Pinpoint the cell where the given text exists, returning its (x, y) midpoint coordinate. 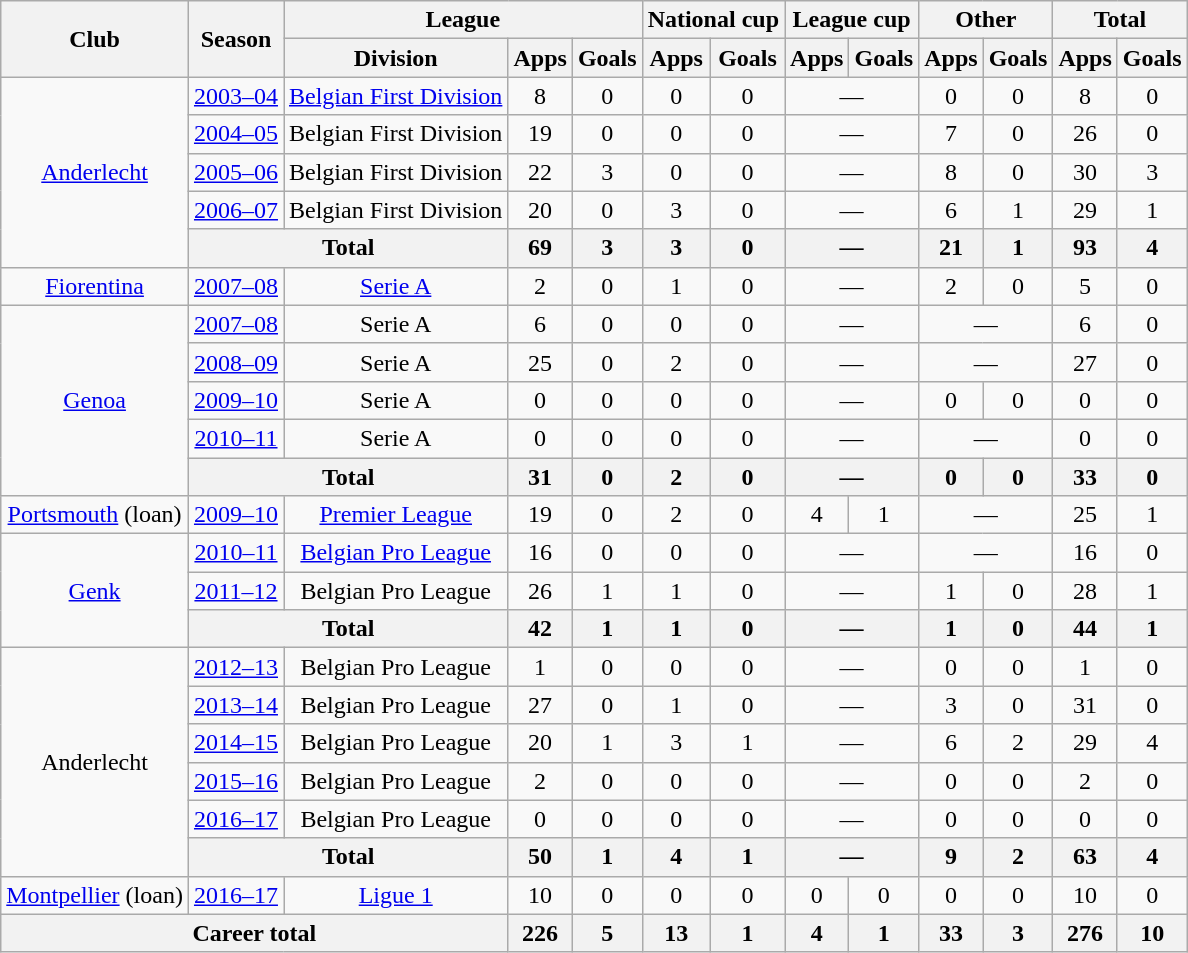
Fiorentina (95, 286)
2015–16 (236, 781)
93 (1085, 248)
Ligue 1 (396, 895)
50 (540, 857)
2014–15 (236, 743)
Career total (254, 933)
30 (1085, 172)
226 (540, 933)
National cup (713, 20)
2004–05 (236, 134)
League (464, 20)
2008–09 (236, 362)
Premier League (396, 515)
Genk (95, 591)
7 (951, 134)
42 (540, 629)
2003–04 (236, 96)
2012–13 (236, 667)
276 (1085, 933)
Division (396, 58)
Montpellier (loan) (95, 895)
Club (95, 39)
21 (951, 248)
69 (540, 248)
League cup (852, 20)
44 (1085, 629)
2006–07 (236, 210)
Other (986, 20)
Season (236, 39)
13 (676, 933)
2005–06 (236, 172)
Portsmouth (loan) (95, 515)
Genoa (95, 400)
9 (951, 857)
22 (540, 172)
63 (1085, 857)
2011–12 (236, 591)
28 (1085, 591)
2013–14 (236, 705)
